From the cell containing the given text, extract its center point as (X, Y) coordinate. 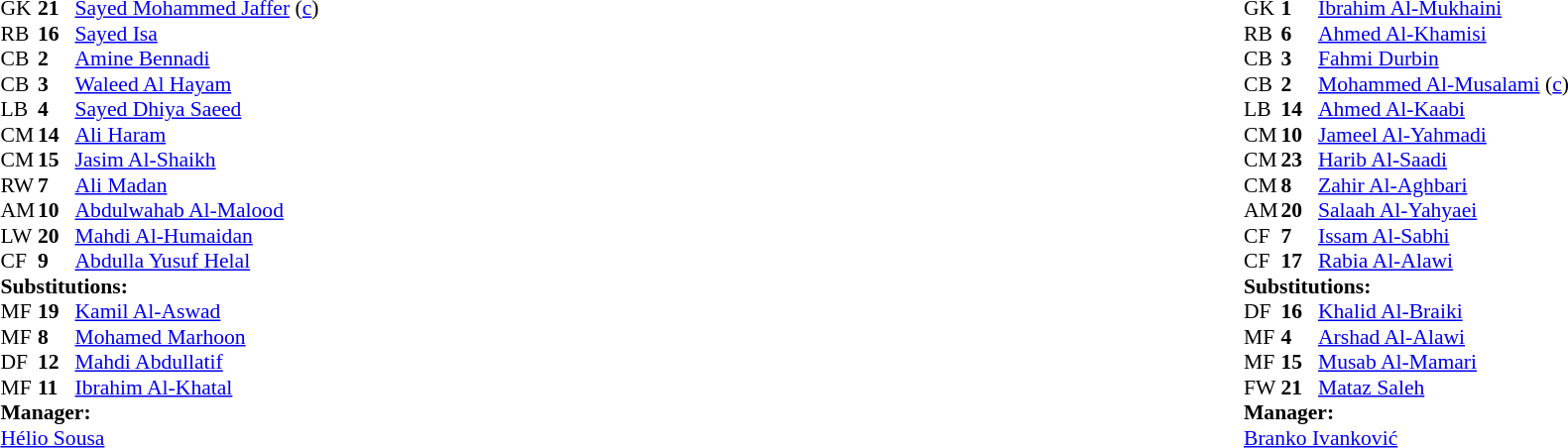
Ibrahim Al-Khatal (197, 388)
6 (1299, 34)
12 (57, 362)
Abdulla Yusuf Helal (197, 261)
FW (1263, 388)
11 (57, 388)
Sayed Dhiya Saeed (197, 110)
Manager: (159, 413)
Abdulwahab Al-Malood (197, 211)
21 (1299, 388)
Kamil Al-Aswad (197, 312)
Substitutions: (159, 286)
Waleed Al Hayam (197, 84)
Ali Haram (197, 135)
Sayed Isa (197, 34)
19 (57, 312)
Mahdi Al-Humaidan (197, 236)
Ali Madan (197, 185)
Mahdi Abdullatif (197, 362)
9 (57, 261)
Amine Bennadi (197, 58)
RW (19, 185)
Jasim Al-Shaikh (197, 160)
LW (19, 236)
Mohamed Marhoon (197, 337)
23 (1299, 160)
17 (1299, 261)
